Scan for the cell matching the given text and deliver its [X, Y] coordinate at center. 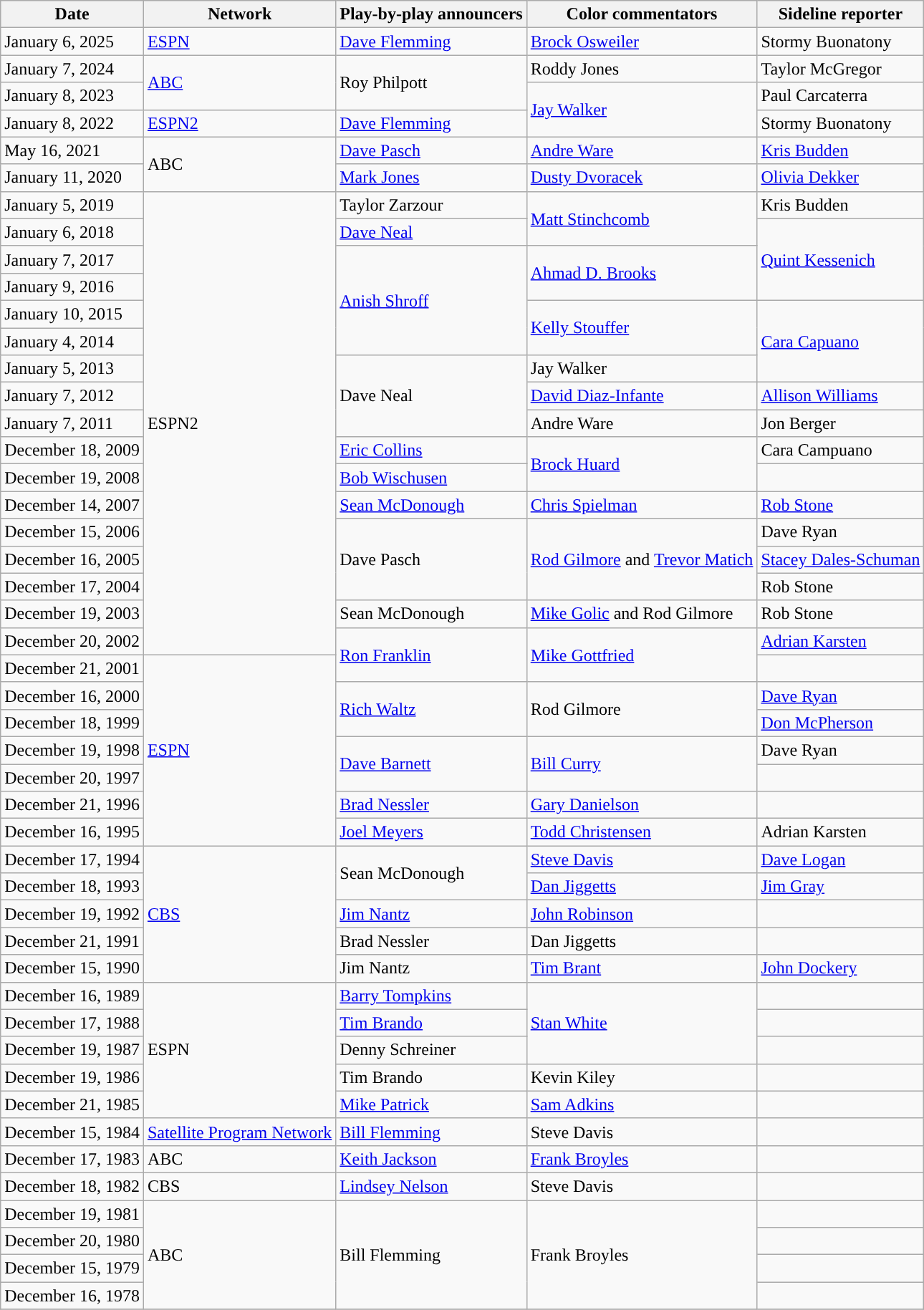
Roy Philpott [431, 82]
Roddy Jones [642, 69]
Taylor Zarzour [431, 205]
Satellite Program Network [239, 1132]
Stan White [642, 1023]
December 21, 1991 [72, 941]
January 6, 2018 [72, 232]
Sideline reporter [841, 14]
Quint Kessenich [841, 259]
December 18, 1982 [72, 1186]
Olivia Dekker [841, 178]
December 21, 1996 [72, 805]
December 20, 1997 [72, 777]
Rod Gilmore [642, 709]
Gary Danielson [642, 805]
Kevin Kiley [642, 1077]
December 19, 1998 [72, 750]
December 18, 2009 [72, 451]
December 17, 1994 [72, 859]
December 17, 1983 [72, 1159]
Paul Carcaterra [841, 96]
December 18, 1999 [72, 723]
January 7, 2024 [72, 69]
Dusty Dvoracek [642, 178]
Todd Christensen [642, 832]
Matt Stinchcomb [642, 218]
Dave Barnett [431, 764]
Tim Brant [642, 968]
December 20, 1980 [72, 1241]
Network [239, 14]
Rod Gilmore and Trevor Matich [642, 559]
Taylor McGregor [841, 69]
December 15, 2006 [72, 532]
December 17, 1988 [72, 1023]
Mike Patrick [431, 1104]
December 19, 1981 [72, 1214]
Date [72, 14]
December 14, 2007 [72, 505]
January 7, 2017 [72, 259]
Dave Logan [841, 859]
December 19, 2008 [72, 478]
January 7, 2011 [72, 423]
Bob Wischusen [431, 478]
John Robinson [642, 914]
January 8, 2023 [72, 96]
December 16, 1995 [72, 832]
Cara Capuano [841, 341]
Play-by-play announcers [431, 14]
Chris Spielman [642, 505]
December 16, 1989 [72, 996]
January 5, 2019 [72, 205]
December 19, 1992 [72, 914]
Brock Huard [642, 464]
Barry Tompkins [431, 996]
Mike Gottfried [642, 655]
December 19, 1986 [72, 1077]
December 15, 1979 [72, 1268]
Anish Shroff [431, 300]
January 10, 2015 [72, 314]
January 8, 2022 [72, 123]
Don McPherson [841, 723]
Keith Jackson [431, 1159]
Ahmad D. Brooks [642, 273]
December 15, 1984 [72, 1132]
December 17, 2004 [72, 587]
Brock Osweiler [642, 42]
December 15, 1990 [72, 968]
January 4, 2014 [72, 342]
John Dockery [841, 968]
Joel Meyers [431, 832]
Bill Curry [642, 764]
Mark Jones [431, 178]
May 16, 2021 [72, 150]
January 9, 2016 [72, 286]
December 19, 2003 [72, 614]
December 18, 1993 [72, 887]
Jim Gray [841, 887]
Mike Golic and Rod Gilmore [642, 614]
Kelly Stouffer [642, 327]
December 19, 1987 [72, 1050]
December 21, 2001 [72, 668]
January 7, 2012 [72, 396]
Denny Schreiner [431, 1050]
Cara Campuano [841, 451]
January 11, 2020 [72, 178]
December 16, 1978 [72, 1296]
Eric Collins [431, 451]
Ron Franklin [431, 655]
December 16, 2005 [72, 559]
David Diaz-Infante [642, 396]
Lindsey Nelson [431, 1186]
December 21, 1985 [72, 1104]
Rich Waltz [431, 709]
Allison Williams [841, 396]
Color commentators [642, 14]
January 6, 2025 [72, 42]
December 16, 2000 [72, 695]
Jon Berger [841, 423]
Sam Adkins [642, 1104]
December 20, 2002 [72, 641]
January 5, 2013 [72, 369]
Stacey Dales-Schuman [841, 559]
